Identify which cell holds the provided text, then report its (X, Y) central coordinate. 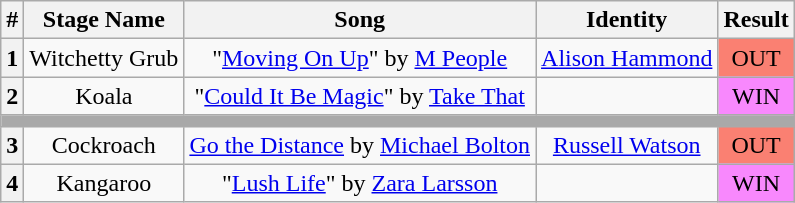
Stage Name (104, 20)
3 (12, 145)
Cockroach (104, 145)
Russell Watson (627, 145)
"Could It Be Magic" by Take That (360, 96)
Alison Hammond (627, 58)
Song (360, 20)
# (12, 20)
"Lush Life" by Zara Larsson (360, 183)
Go the Distance by Michael Bolton (360, 145)
Identity (627, 20)
Result (756, 20)
Witchetty Grub (104, 58)
1 (12, 58)
"Moving On Up" by M People (360, 58)
2 (12, 96)
4 (12, 183)
Kangaroo (104, 183)
Koala (104, 96)
